Determine the (X, Y) coordinate at the center of the cell enclosing the given text.  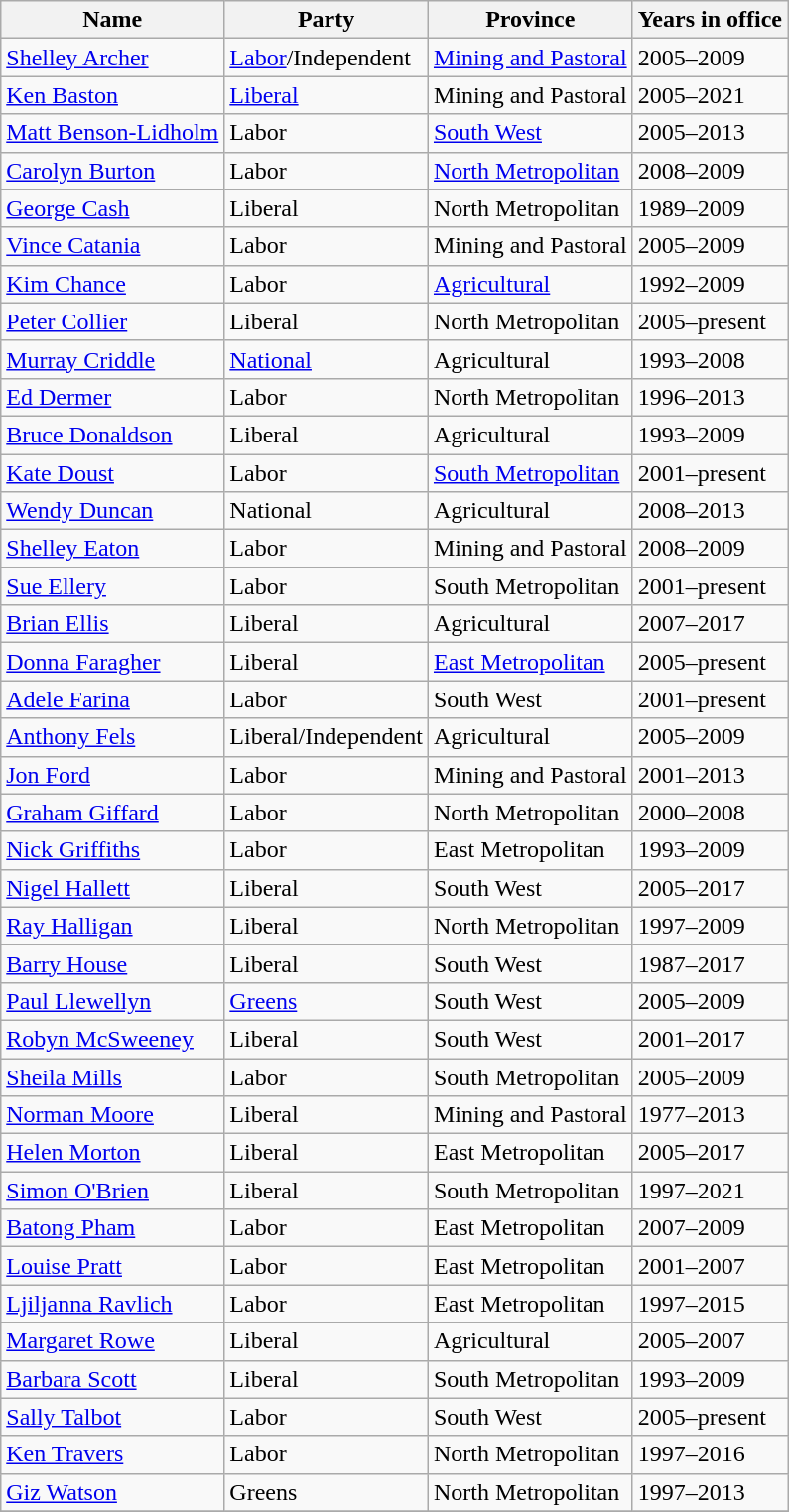
Liberal/Independent (327, 737)
2005–2021 (710, 95)
Louise Pratt (113, 1266)
Ed Dermer (113, 397)
1997–2021 (710, 1191)
1997–2009 (710, 926)
Graham Giffard (113, 813)
2008–2013 (710, 511)
1996–2013 (710, 397)
Matt Benson-Lidholm (113, 133)
2007–2017 (710, 624)
Kate Doust (113, 473)
Donna Faragher (113, 662)
2001–2007 (710, 1266)
Carolyn Burton (113, 171)
Peter Collier (113, 321)
Labor/Independent (327, 58)
Wendy Duncan (113, 511)
Batong Pham (113, 1228)
Name (113, 20)
Shelley Eaton (113, 549)
1993–2008 (710, 359)
Barbara Scott (113, 1379)
George Cash (113, 208)
Nigel Hallett (113, 888)
Paul Llewellyn (113, 1001)
1997–2013 (710, 1492)
2005–2013 (710, 133)
Brian Ellis (113, 624)
Years in office (710, 20)
1997–2015 (710, 1304)
Shelley Archer (113, 58)
Simon O'Brien (113, 1191)
Margaret Rowe (113, 1341)
Nick Griffiths (113, 850)
Norman Moore (113, 1115)
Jon Ford (113, 775)
Kim Chance (113, 284)
1977–2013 (710, 1115)
Barry House (113, 963)
2001–2013 (710, 775)
1989–2009 (710, 208)
Sue Ellery (113, 586)
Bruce Donaldson (113, 435)
1992–2009 (710, 284)
Province (530, 20)
2000–2008 (710, 813)
Ljiljanna Ravlich (113, 1304)
2005–2007 (710, 1341)
Anthony Fels (113, 737)
2001–2017 (710, 1039)
Robyn McSweeney (113, 1039)
Giz Watson (113, 1492)
Sheila Mills (113, 1076)
Adele Farina (113, 699)
Vince Catania (113, 246)
Party (327, 20)
Ray Halligan (113, 926)
Helen Morton (113, 1153)
Sally Talbot (113, 1417)
1987–2017 (710, 963)
Ken Travers (113, 1454)
1997–2016 (710, 1454)
2007–2009 (710, 1228)
Murray Criddle (113, 359)
Ken Baston (113, 95)
